Capture the cell that displays the provided text and extract its (X, Y) central coordinate. 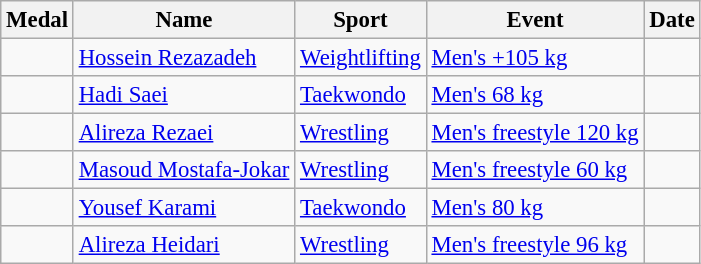
Weightlifting (361, 58)
Masoud Mostafa-Jokar (184, 170)
Medal (38, 20)
Alireza Heidari (184, 245)
Hossein Rezazadeh (184, 58)
Yousef Karami (184, 208)
Event (535, 20)
Men's +105 kg (535, 58)
Sport (361, 20)
Name (184, 20)
Men's 68 kg (535, 95)
Alireza Rezaei (184, 133)
Date (672, 20)
Men's freestyle 120 kg (535, 133)
Men's freestyle 60 kg (535, 170)
Men's 80 kg (535, 208)
Hadi Saei (184, 95)
Men's freestyle 96 kg (535, 245)
